Return the [X, Y] coordinate for the center point of the cell that contains the specified text.  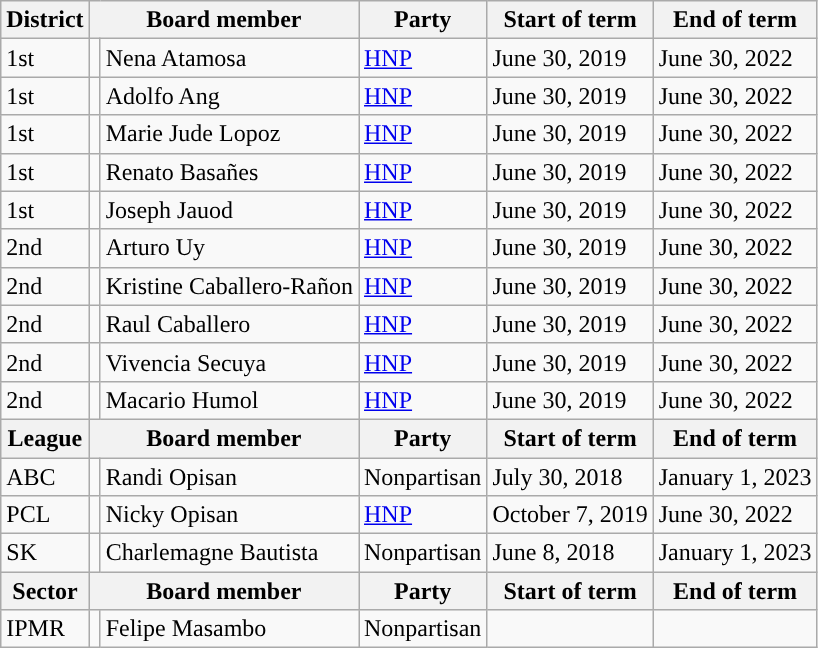
Joseph Jauod [229, 210]
Adolfo Ang [229, 96]
Nena Atamosa [229, 58]
PCL [45, 515]
IPMR [45, 629]
Felipe Masambo [229, 629]
Arturo Uy [229, 248]
League [45, 438]
SK [45, 553]
Sector [45, 591]
Nicky Opisan [229, 515]
Vivencia Secuya [229, 362]
Kristine Caballero-Rañon [229, 286]
ABC [45, 477]
June 8, 2018 [570, 553]
Marie Jude Lopoz [229, 134]
Charlemagne Bautista [229, 553]
Macario Humol [229, 400]
District [45, 20]
July 30, 2018 [570, 477]
Raul Caballero [229, 324]
October 7, 2019 [570, 515]
Renato Basañes [229, 172]
Randi Opisan [229, 477]
